Extract the (x, y) coordinate from the center of the cell holding the provided text.  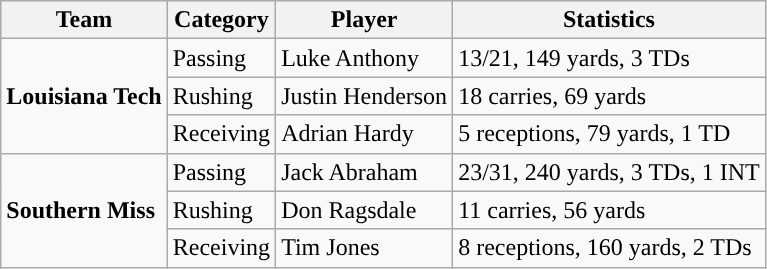
Adrian Hardy (364, 134)
Don Ragsdale (364, 210)
Category (221, 20)
13/21, 149 yards, 3 TDs (610, 58)
Louisiana Tech (84, 96)
23/31, 240 yards, 3 TDs, 1 INT (610, 172)
Player (364, 20)
Tim Jones (364, 248)
Jack Abraham (364, 172)
Justin Henderson (364, 96)
Southern Miss (84, 210)
11 carries, 56 yards (610, 210)
18 carries, 69 yards (610, 96)
5 receptions, 79 yards, 1 TD (610, 134)
Luke Anthony (364, 58)
8 receptions, 160 yards, 2 TDs (610, 248)
Statistics (610, 20)
Team (84, 20)
